Return (X, Y) of the center of cell containing provided text 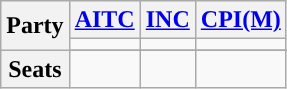
AITC (104, 20)
INC (168, 20)
CPI(M) (240, 20)
Seats (35, 69)
Party (35, 26)
